Locate the cell with the specified text and output its [x, y] center coordinate. 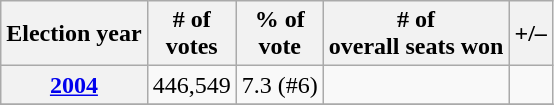
+/– [530, 34]
2004 [74, 85]
# ofoverall seats won [416, 34]
Election year [74, 34]
# ofvotes [192, 34]
7.3 (#6) [280, 85]
% ofvote [280, 34]
446,549 [192, 85]
